Detect which cell encompasses the target text, then output its [x, y] center coordinate. 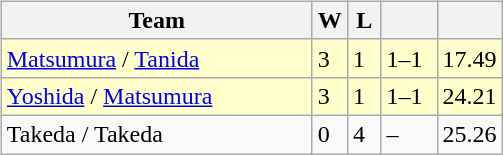
Takeda / Takeda [156, 134]
W [330, 20]
25.26 [470, 134]
4 [364, 134]
24.21 [470, 96]
– [409, 134]
0 [330, 134]
L [364, 20]
Team [156, 20]
Matsumura / Tanida [156, 58]
17.49 [470, 58]
Yoshida / Matsumura [156, 96]
